Determine the (X, Y) coordinate at the center of the cell enclosing the given text.  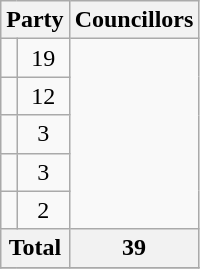
Councillors (134, 20)
Party (35, 20)
2 (43, 210)
39 (134, 248)
12 (43, 96)
Total (35, 248)
19 (43, 58)
